Identify which cell holds the provided text, then report its [x, y] central coordinate. 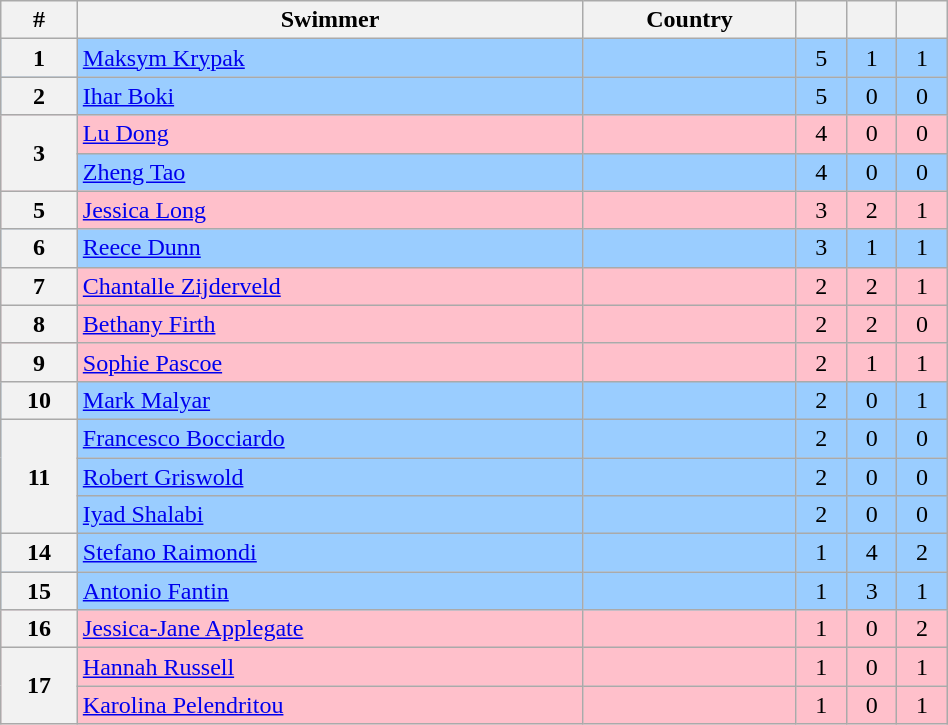
Swimmer [330, 20]
Maksym Krypak [330, 58]
Sophie Pascoe [330, 362]
Ihar Boki [330, 96]
Francesco Bocciardo [330, 438]
Hannah Russell [330, 667]
16 [40, 629]
9 [40, 362]
Karolina Pelendritou [330, 705]
Stefano Raimondi [330, 553]
8 [40, 324]
Reece Dunn [330, 248]
10 [40, 400]
Lu Dong [330, 134]
Mark Malyar [330, 400]
Bethany Firth [330, 324]
11 [40, 476]
Country [690, 20]
# [40, 20]
Iyad Shalabi [330, 515]
17 [40, 686]
Chantalle Zijderveld [330, 286]
15 [40, 591]
7 [40, 286]
Jessica-Jane Applegate [330, 629]
14 [40, 553]
Antonio Fantin [330, 591]
6 [40, 248]
Jessica Long [330, 210]
Robert Griswold [330, 477]
Zheng Tao [330, 172]
